Locate the cell with the specified text and output its [x, y] center coordinate. 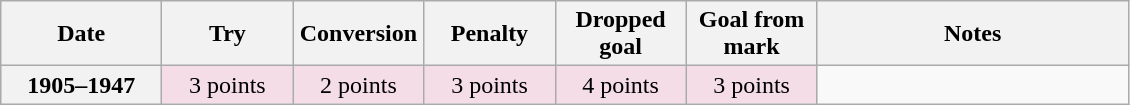
1905–1947 [82, 85]
Penalty [490, 34]
Dropped goal [620, 34]
Conversion [358, 34]
4 points [620, 85]
2 points [358, 85]
Try [228, 34]
Goal from mark [752, 34]
Notes [972, 34]
Date [82, 34]
